Detect which cell encompasses the target text, then output its [x, y] center coordinate. 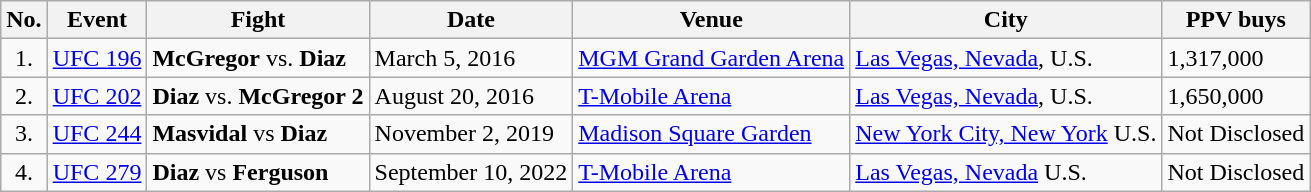
3. [24, 134]
Diaz vs Ferguson [258, 172]
August 20, 2016 [471, 96]
Madison Square Garden [712, 134]
Date [471, 20]
Diaz vs. McGregor 2 [258, 96]
1,317,000 [1236, 58]
UFC 279 [97, 172]
Las Vegas, Nevada U.S. [1006, 172]
New York City, New York U.S. [1006, 134]
UFC 196 [97, 58]
MGM Grand Garden Arena [712, 58]
McGregor vs. Diaz [258, 58]
Fight [258, 20]
No. [24, 20]
2. [24, 96]
Masvidal vs Diaz [258, 134]
UFC 244 [97, 134]
PPV buys [1236, 20]
City [1006, 20]
November 2, 2019 [471, 134]
September 10, 2022 [471, 172]
1. [24, 58]
Event [97, 20]
1,650,000 [1236, 96]
UFC 202 [97, 96]
March 5, 2016 [471, 58]
Venue [712, 20]
4. [24, 172]
